From the cell containing the given text, extract its center point as [X, Y] coordinate. 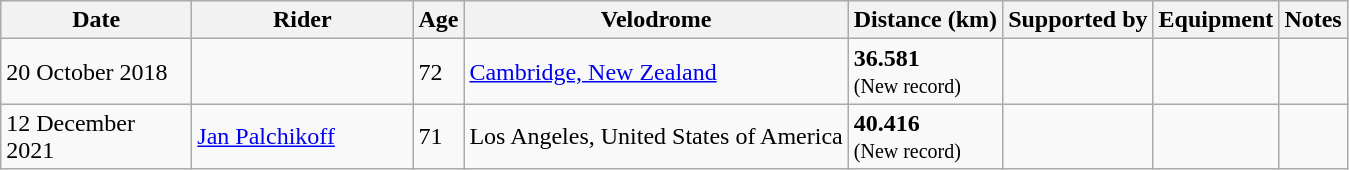
Rider [302, 20]
Supported by [1078, 20]
Jan Palchikoff [302, 136]
Distance (km) [925, 20]
Equipment [1216, 20]
71 [438, 136]
Notes [1313, 20]
Velodrome [656, 20]
Cambridge, New Zealand [656, 72]
Los Angeles, United States of America [656, 136]
Age [438, 20]
12 December 2021 [96, 136]
Date [96, 20]
72 [438, 72]
36.581(New record) [925, 72]
40.416(New record) [925, 136]
20 October 2018 [96, 72]
